Find where the given text appears and provide that cell's center as [X, Y] coordinate. 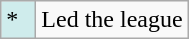
* [18, 20]
Led the league [112, 20]
